Output the [x, y] coordinate of the center of the cell containing the given text.  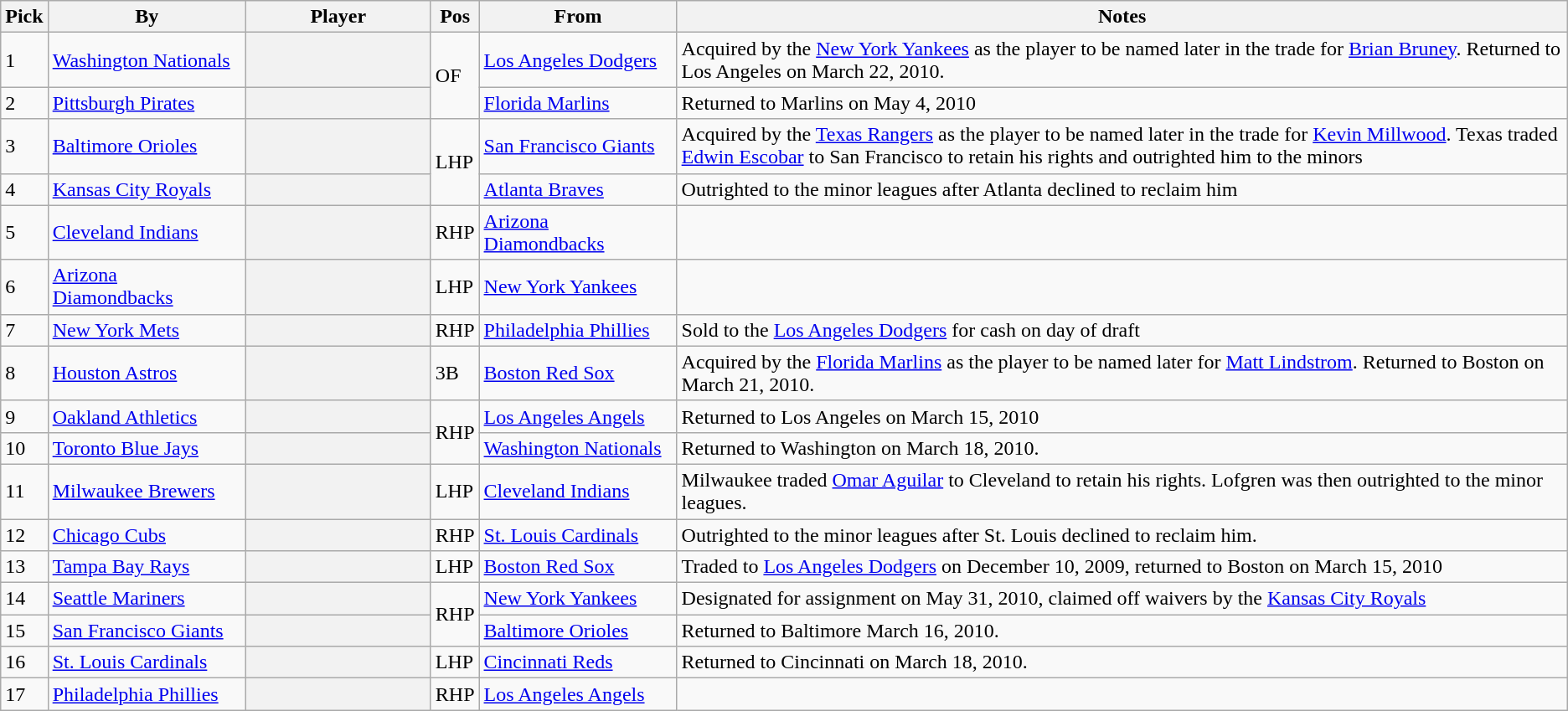
Traded to Los Angeles Dodgers on December 10, 2009, returned to Boston on March 15, 2010 [1122, 567]
10 [24, 448]
Returned to Washington on March 18, 2010. [1122, 448]
12 [24, 535]
Sold to the Los Angeles Dodgers for cash on day of draft [1122, 330]
Notes [1122, 17]
By [147, 17]
14 [24, 599]
From [578, 17]
Designated for assignment on May 31, 2010, claimed off waivers by the Kansas City Royals [1122, 599]
Pos [455, 17]
OF [455, 75]
Returned to Los Angeles on March 15, 2010 [1122, 416]
5 [24, 233]
Toronto Blue Jays [147, 448]
New York Mets [147, 330]
7 [24, 330]
8 [24, 374]
Houston Astros [147, 374]
Player [338, 17]
Cincinnati Reds [578, 662]
9 [24, 416]
Outrighted to the minor leagues after St. Louis declined to reclaim him. [1122, 535]
15 [24, 631]
3B [455, 374]
Milwaukee traded Omar Aguilar to Cleveland to retain his rights. Lofgren was then outrighted to the minor leagues. [1122, 491]
Returned to Cincinnati on March 18, 2010. [1122, 662]
2 [24, 103]
Pick [24, 17]
Pittsburgh Pirates [147, 103]
Seattle Mariners [147, 599]
Tampa Bay Rays [147, 567]
Milwaukee Brewers [147, 491]
13 [24, 567]
Chicago Cubs [147, 535]
Atlanta Braves [578, 189]
6 [24, 286]
4 [24, 189]
3 [24, 146]
Outrighted to the minor leagues after Atlanta declined to reclaim him [1122, 189]
Oakland Athletics [147, 416]
Los Angeles Dodgers [578, 60]
Kansas City Royals [147, 189]
Returned to Marlins on May 4, 2010 [1122, 103]
Florida Marlins [578, 103]
Acquired by the Florida Marlins as the player to be named later for Matt Lindstrom. Returned to Boston on March 21, 2010. [1122, 374]
Returned to Baltimore March 16, 2010. [1122, 631]
1 [24, 60]
16 [24, 662]
Acquired by the New York Yankees as the player to be named later in the trade for Brian Bruney. Returned to Los Angeles on March 22, 2010. [1122, 60]
17 [24, 694]
11 [24, 491]
